Identify which cell holds the provided text, then report its [x, y] central coordinate. 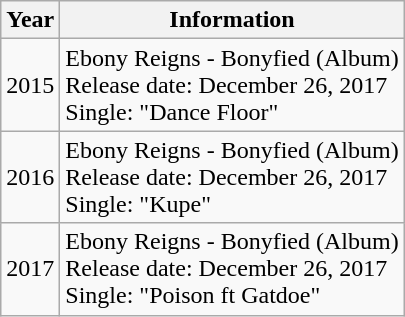
2015 [30, 85]
Ebony Reigns - Bonyfied (Album)Release date: December 26, 2017Single: "Kupe" [232, 177]
Ebony Reigns - Bonyfied (Album)Release date: December 26, 2017Single: "Poison ft Gatdoe" [232, 269]
Year [30, 20]
2016 [30, 177]
Ebony Reigns - Bonyfied (Album)Release date: December 26, 2017Single: "Dance Floor" [232, 85]
Information [232, 20]
2017 [30, 269]
